Pinpoint the cell where the given text exists, returning its [x, y] midpoint coordinate. 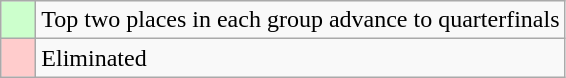
Top two places in each group advance to quarterfinals [300, 20]
Eliminated [300, 58]
